Locate the cell with the specified text and output its (X, Y) center coordinate. 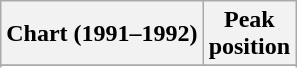
Peakposition (249, 34)
Chart (1991–1992) (102, 34)
